Identify which cell holds the provided text, then report its [x, y] central coordinate. 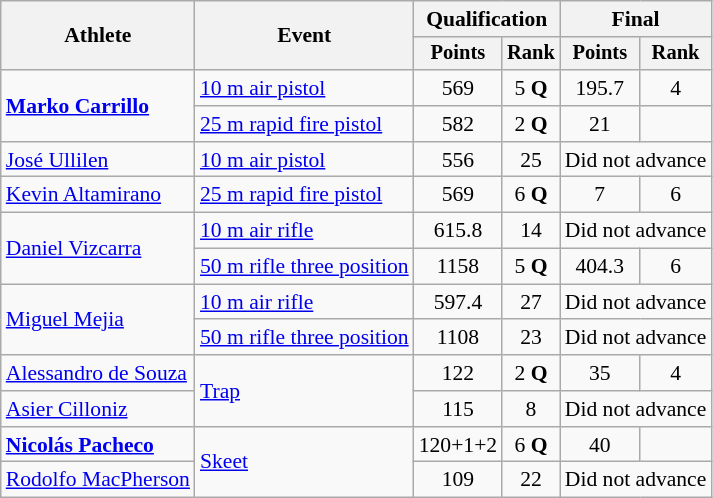
22 [531, 480]
14 [531, 231]
615.8 [458, 231]
556 [458, 160]
120+1+2 [458, 445]
7 [600, 195]
Final [636, 19]
Asier Cilloniz [98, 409]
Skeet [304, 462]
Athlete [98, 36]
Alessandro de Souza [98, 373]
Marko Carrillo [98, 106]
1108 [458, 338]
115 [458, 409]
Rodolfo MacPherson [98, 480]
Kevin Altamirano [98, 195]
8 [531, 409]
404.3 [600, 267]
597.4 [458, 302]
195.7 [600, 88]
21 [600, 124]
Miguel Mejia [98, 320]
40 [600, 445]
Qualification [487, 19]
1158 [458, 267]
23 [531, 338]
Nicolás Pacheco [98, 445]
582 [458, 124]
109 [458, 480]
27 [531, 302]
José Ullilen [98, 160]
Event [304, 36]
Trap [304, 390]
Daniel Vizcarra [98, 248]
35 [600, 373]
122 [458, 373]
25 [531, 160]
